Find where the given text appears and provide that cell's center as [X, Y] coordinate. 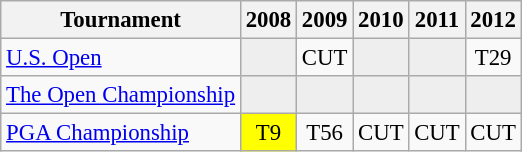
2008 [268, 20]
T9 [268, 133]
2009 [325, 20]
PGA Championship [121, 133]
2012 [493, 20]
Tournament [121, 20]
T56 [325, 133]
The Open Championship [121, 95]
2010 [381, 20]
U.S. Open [121, 58]
T29 [493, 58]
2011 [437, 20]
